Return (x, y) of the center of cell containing provided text 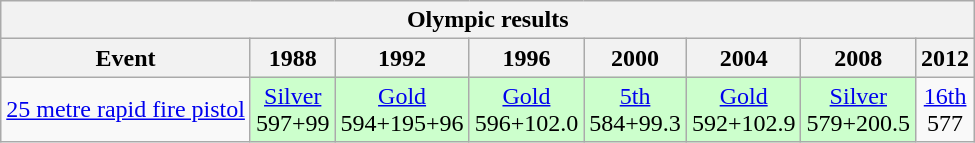
2000 (636, 58)
2008 (858, 58)
Gold592+102.9 (744, 110)
Gold594+195+96 (402, 110)
Silver597+99 (292, 110)
16th577 (946, 110)
2012 (946, 58)
1988 (292, 58)
1992 (402, 58)
Event (126, 58)
1996 (526, 58)
Olympic results (488, 20)
25 metre rapid fire pistol (126, 110)
Gold596+102.0 (526, 110)
5th584+99.3 (636, 110)
Silver579+200.5 (858, 110)
2004 (744, 58)
